Identify which cell holds the provided text, then report its (X, Y) central coordinate. 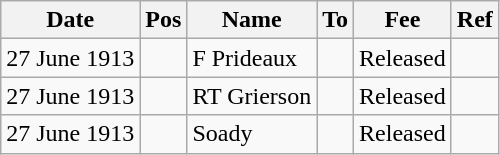
Pos (164, 20)
To (336, 20)
RT Grierson (252, 96)
Date (70, 20)
Soady (252, 134)
F Prideaux (252, 58)
Fee (403, 20)
Ref (474, 20)
Name (252, 20)
